For the text-containing cell, return its midpoint in [X, Y] coordinate format. 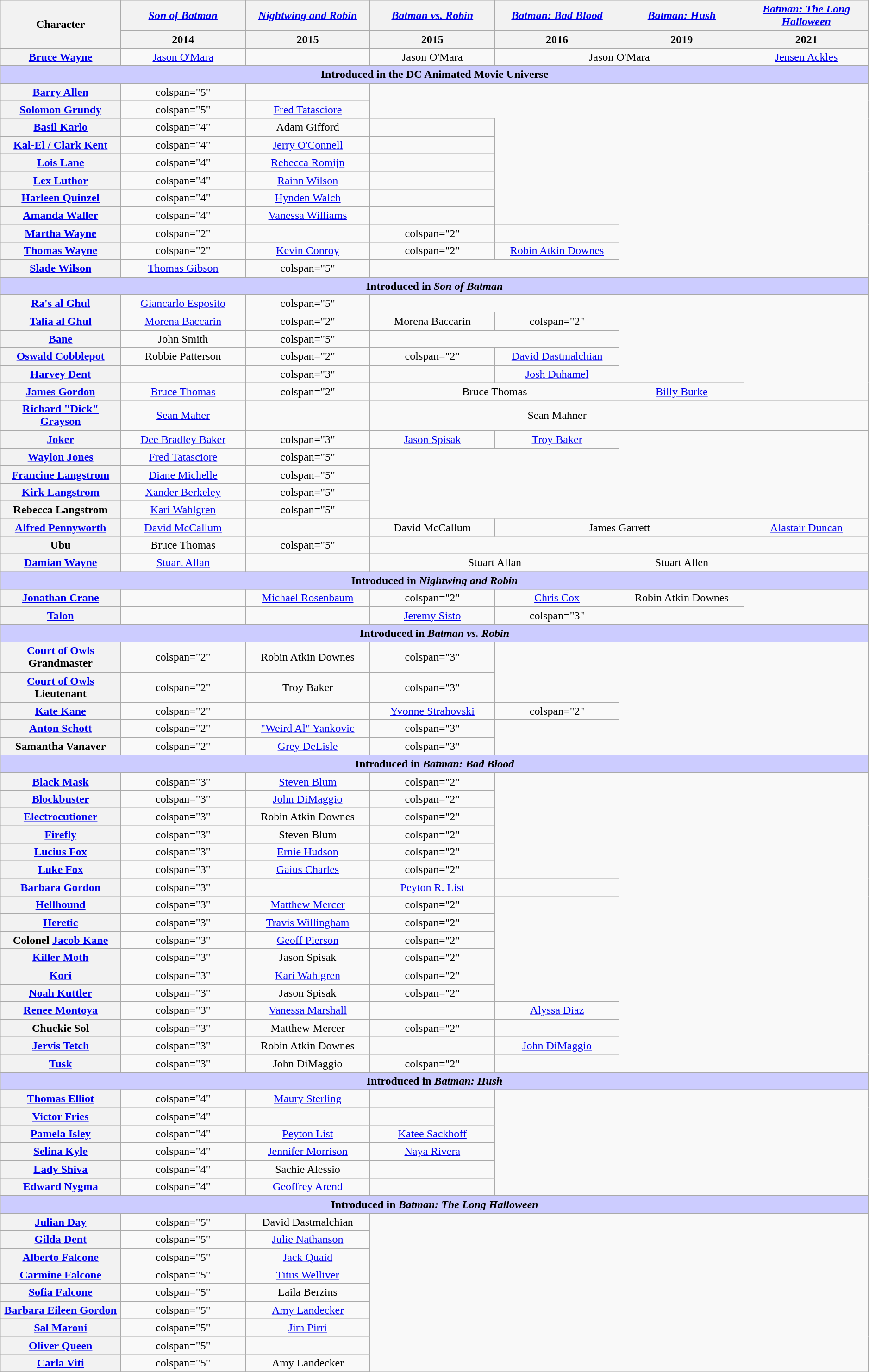
Grey DeLisle [307, 746]
Waylon Jones [61, 457]
Vanessa Marshall [307, 1010]
Hynden Walch [307, 198]
Jennifer Morrison [307, 1152]
"Weird Al" Yankovic [307, 729]
Sean Mahner [557, 416]
Thomas Elliot [61, 1098]
Michael Rosenbaum [307, 598]
Dee Bradley Baker [183, 439]
Solomon Grundy [61, 110]
Introduced in Batman: The Long Halloween [435, 1204]
Slade Wilson [61, 268]
Bruce Wayne [61, 57]
Jeremy Sisto [432, 616]
Kirk Langstrom [61, 492]
Sachie Alessio [307, 1169]
Kate Kane [61, 711]
Sean Maher [183, 416]
2019 [681, 39]
Barbara Gordon [61, 887]
Ernie Hudson [307, 852]
Gaius Charles [307, 870]
Blockbuster [61, 799]
Thomas Gibson [183, 268]
Batman: Hush [681, 16]
Diane Michelle [183, 474]
Lex Luthor [61, 180]
Jervis Tetch [61, 1046]
Alfred Pennyworth [61, 527]
Maury Sterling [307, 1098]
Firefly [61, 835]
James Gordon [61, 392]
Peyton List [307, 1134]
Geoff Pierson [307, 940]
Alastair Duncan [806, 527]
Julie Nathanson [307, 1240]
Black Mask [61, 781]
Batman: The Long Halloween [806, 16]
Alberto Falcone [61, 1257]
Vanessa Williams [307, 215]
Titus Welliver [307, 1275]
Barry Allen [61, 92]
Damian Wayne [61, 563]
Josh Duhamel [556, 374]
Naya Rivera [432, 1152]
Rainn Wilson [307, 180]
Kori [61, 975]
John Smith [183, 339]
Julian Day [61, 1222]
Oswald Cobblepot [61, 356]
Batman vs. Robin [432, 16]
Bane [61, 339]
Oliver Queen [61, 1345]
Harvey Dent [61, 374]
Tusk [61, 1063]
Jensen Ackles [806, 57]
Introduced in the DC Animated Movie Universe [435, 75]
Pamela Isley [61, 1134]
Thomas Wayne [61, 251]
Son of Batman [183, 16]
Kevin Conroy [307, 251]
Yvonne Strahovski [432, 711]
Adam Gifford [307, 127]
Rebecca Langstrom [61, 510]
Killer Moth [61, 958]
Chris Cox [556, 598]
Sal Maroni [61, 1328]
Renee Montoya [61, 1010]
Harleen Quinzel [61, 198]
Edward Nygma [61, 1187]
Carmine Falcone [61, 1275]
Heretic [61, 923]
Anton Schott [61, 729]
Talon [61, 616]
Electrocutioner [61, 817]
Ubu [61, 545]
Ra's al Ghul [61, 304]
Court of Owls Lieutenant [61, 687]
Geoffrey Arend [307, 1187]
Introduced in Nightwing and Robin [435, 580]
Introduced in Son of Batman [435, 286]
Jonathan Crane [61, 598]
James Garrett [619, 527]
Victor Fries [61, 1116]
Rebecca Romijn [307, 162]
Court of Owls Grandmaster [61, 657]
Lady Shiva [61, 1169]
Talia al Ghul [61, 321]
Introduced in Batman: Hush [435, 1081]
Peyton R. List [432, 887]
Martha Wayne [61, 233]
Sofia Falcone [61, 1292]
Batman: Bad Blood [556, 16]
Stuart Allen [681, 563]
Kal-El / Clark Kent [61, 145]
Lucius Fox [61, 852]
Jerry O'Connell [307, 145]
Nightwing and Robin [307, 16]
2014 [183, 39]
Barbara Eileen Gordon [61, 1310]
Alyssa Diaz [556, 1010]
Billy Burke [681, 392]
Francine Langstrom [61, 474]
2021 [806, 39]
Character [61, 24]
2016 [556, 39]
Robbie Patterson [183, 356]
Colonel Jacob Kane [61, 940]
Katee Sackhoff [432, 1134]
Samantha Vanaver [61, 746]
Travis Willingham [307, 923]
Noah Kuttler [61, 993]
Lois Lane [61, 162]
Joker [61, 439]
Hellhound [61, 905]
Basil Karlo [61, 127]
Laila Berzins [307, 1292]
Amanda Waller [61, 215]
Jack Quaid [307, 1257]
Introduced in Batman: Bad Blood [435, 764]
Richard "Dick" Grayson [61, 416]
Xander Berkeley [183, 492]
Introduced in Batman vs. Robin [435, 633]
Gilda Dent [61, 1240]
Giancarlo Esposito [183, 304]
Luke Fox [61, 870]
Chuckie Sol [61, 1028]
Jim Pirri [307, 1328]
Carla Viti [61, 1363]
Selina Kyle [61, 1152]
